Determine the (x, y) coordinate at the center of the cell enclosing the given text.  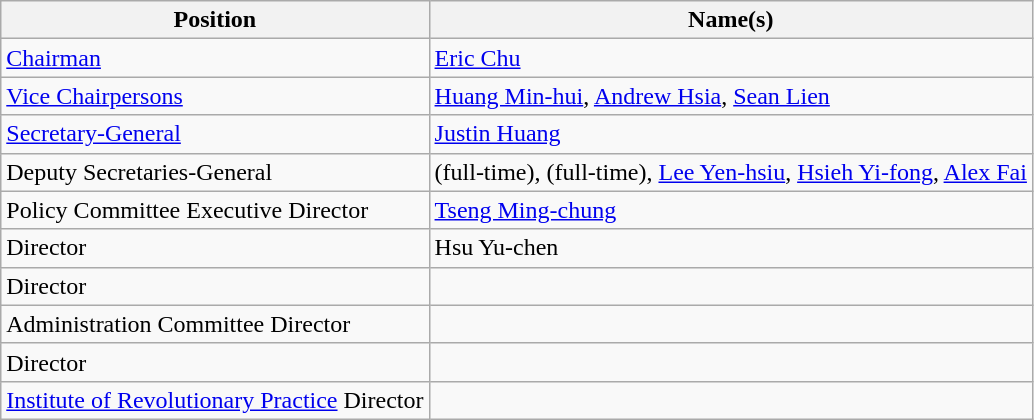
Justin Huang (730, 134)
(full-time), (full-time), Lee Yen-hsiu, Hsieh Yi-fong, Alex Fai (730, 172)
Administration Committee Director (215, 324)
Policy Committee Executive Director (215, 210)
Name(s) (730, 20)
Hsu Yu-chen (730, 248)
Secretary-General (215, 134)
Deputy Secretaries-General (215, 172)
Huang Min-hui, Andrew Hsia, Sean Lien (730, 96)
Vice Chairpersons (215, 96)
Eric Chu (730, 58)
Position (215, 20)
Institute of Revolutionary Practice Director (215, 400)
Chairman (215, 58)
Tseng Ming-chung (730, 210)
